Identify which cell holds the provided text, then report its [X, Y] central coordinate. 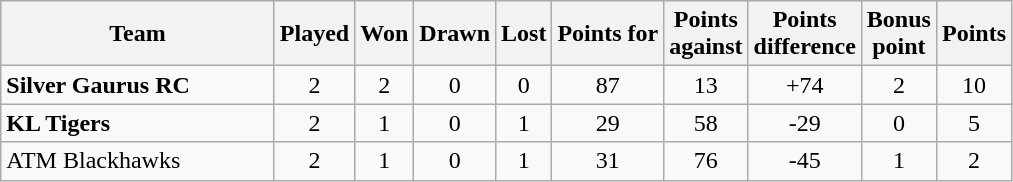
Played [314, 34]
Won [384, 34]
29 [608, 123]
Team [138, 34]
13 [706, 85]
Pointsdifference [804, 34]
31 [608, 161]
87 [608, 85]
10 [974, 85]
Lost [524, 34]
76 [706, 161]
5 [974, 123]
Drawn [455, 34]
58 [706, 123]
-45 [804, 161]
ATM Blackhawks [138, 161]
Points [974, 34]
Pointsagainst [706, 34]
Silver Gaurus RC [138, 85]
Points for [608, 34]
-29 [804, 123]
+74 [804, 85]
Bonuspoint [898, 34]
KL Tigers [138, 123]
